From the cell containing the given text, extract its center point as (X, Y) coordinate. 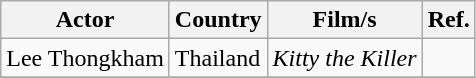
Ref. (448, 20)
Lee Thongkham (86, 58)
Country (218, 20)
Kitty the Killer (344, 58)
Film/s (344, 20)
Thailand (218, 58)
Actor (86, 20)
